Detect which cell encompasses the target text, then output its (X, Y) center coordinate. 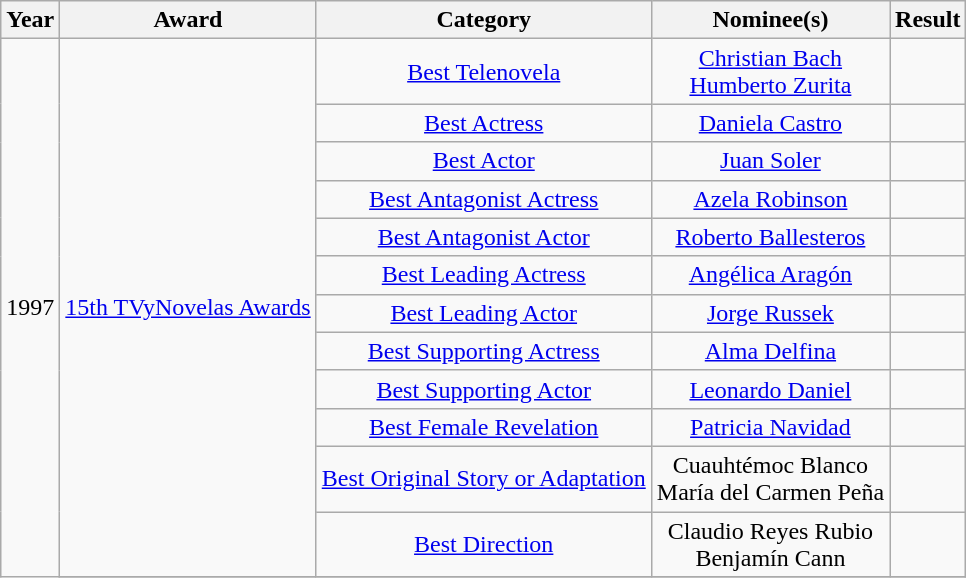
Best Actress (484, 123)
Best Female Revelation (484, 427)
Claudio Reyes Rubio Benjamín Cann (770, 544)
Result (928, 20)
Daniela Castro (770, 123)
Leonardo Daniel (770, 389)
Award (188, 20)
Category (484, 20)
Best Actor (484, 161)
Best Leading Actress (484, 275)
Patricia Navidad (770, 427)
Best Telenovela (484, 72)
Christian Bach Humberto Zurita (770, 72)
Year (30, 20)
15th TVyNovelas Awards (188, 308)
Nominee(s) (770, 20)
Best Leading Actor (484, 313)
Angélica Aragón (770, 275)
Best Antagonist Actress (484, 199)
Jorge Russek (770, 313)
Best Antagonist Actor (484, 237)
Roberto Ballesteros (770, 237)
Alma Delfina (770, 351)
Best Original Story or Adaptation (484, 478)
Best Supporting Actress (484, 351)
Cuauhtémoc Blanco María del Carmen Peña (770, 478)
Azela Robinson (770, 199)
Juan Soler (770, 161)
Best Supporting Actor (484, 389)
Best Direction (484, 544)
1997 (30, 308)
